Provide the [X, Y] coordinate of the cell's center where the given text is located.  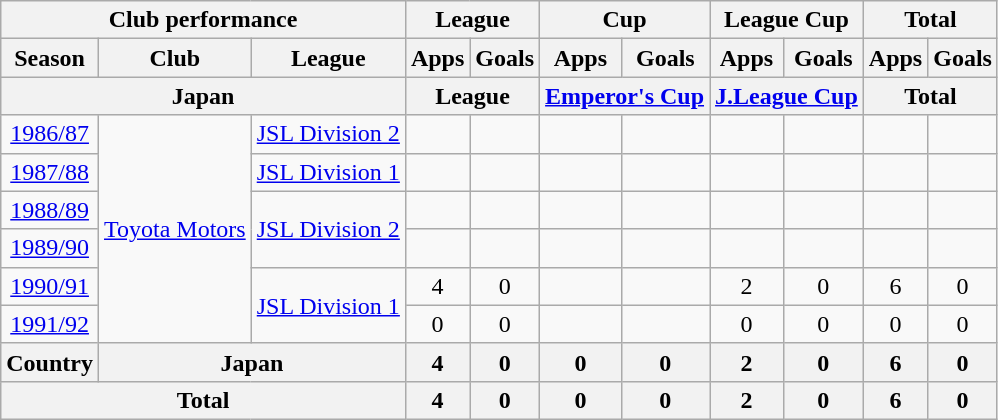
Emperor's Cup [625, 96]
1991/92 [50, 324]
1989/90 [50, 248]
1990/91 [50, 286]
Season [50, 58]
League Cup [787, 20]
J.League Cup [787, 96]
Country [50, 362]
Club [174, 58]
Toyota Motors [174, 229]
1987/88 [50, 172]
1986/87 [50, 134]
1988/89 [50, 210]
Cup [625, 20]
Club performance [204, 20]
